Search for the cell housing the specified text and yield its (X, Y) center coordinate. 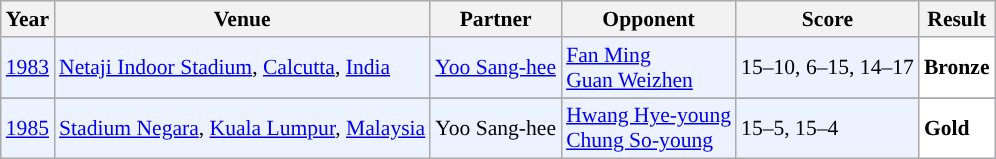
Venue (242, 19)
Stadium Negara, Kuala Lumpur, Malaysia (242, 128)
Opponent (648, 19)
Score (828, 19)
Fan Ming Guan Weizhen (648, 68)
Hwang Hye-young Chung So-young (648, 128)
Netaji Indoor Stadium, Calcutta, India (242, 68)
Bronze (957, 68)
15–5, 15–4 (828, 128)
Year (28, 19)
1983 (28, 68)
15–10, 6–15, 14–17 (828, 68)
Result (957, 19)
1985 (28, 128)
Partner (496, 19)
Gold (957, 128)
